Extract the [X, Y] coordinate from the center of the cell holding the provided text.  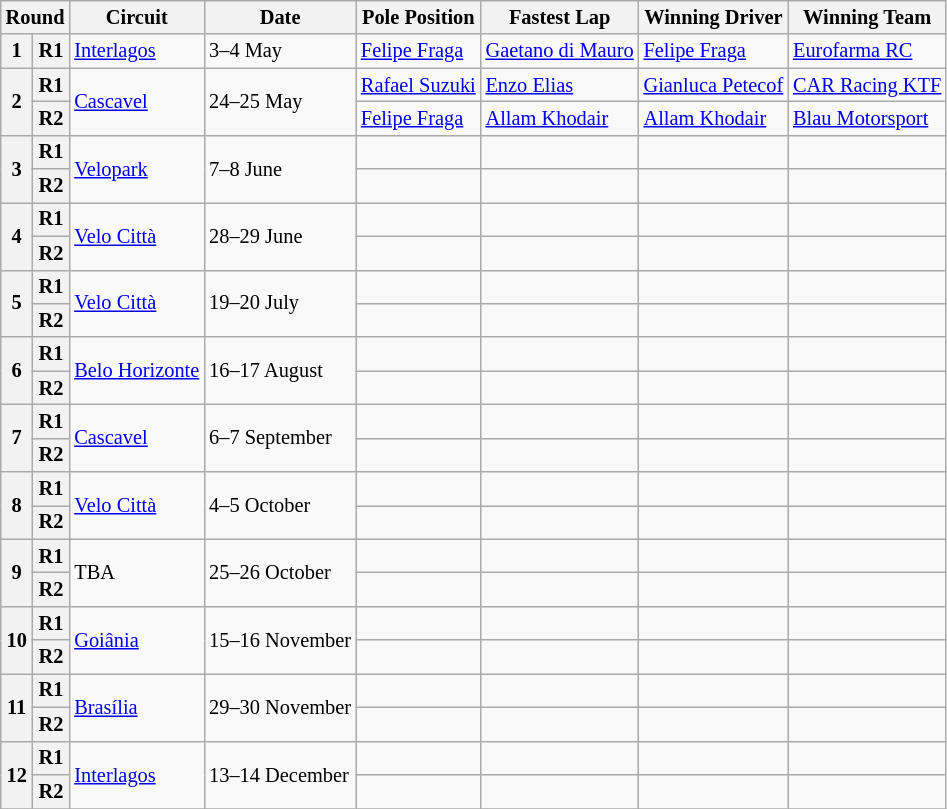
Round [36, 17]
4–5 October [280, 506]
12 [17, 774]
3 [17, 168]
28–29 June [280, 236]
7 [17, 438]
9 [17, 572]
Date [280, 17]
Circuit [136, 17]
24–25 May [280, 102]
3–4 May [280, 51]
Rafael Suzuki [418, 85]
2 [17, 102]
25–26 October [280, 572]
11 [17, 706]
Winning Driver [714, 17]
Goiânia [136, 640]
29–30 November [280, 706]
19–20 July [280, 304]
16–17 August [280, 370]
8 [17, 506]
6–7 September [280, 438]
Gianluca Petecof [714, 85]
13–14 December [280, 774]
TBA [136, 572]
Fastest Lap [560, 17]
Brasília [136, 706]
Velopark [136, 168]
Winning Team [867, 17]
15–16 November [280, 640]
Belo Horizonte [136, 370]
6 [17, 370]
1 [17, 51]
4 [17, 236]
Blau Motorsport [867, 118]
5 [17, 304]
Pole Position [418, 17]
Enzo Elias [560, 85]
Eurofarma RC [867, 51]
7–8 June [280, 168]
CAR Racing KTF [867, 85]
Gaetano di Mauro [560, 51]
10 [17, 640]
